Return the (x, y) coordinate for the center point of the cell that contains the specified text.  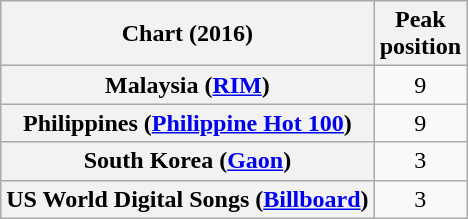
Malaysia (RIM) (188, 85)
Peakposition (420, 34)
Philippines (Philippine Hot 100) (188, 123)
US World Digital Songs (Billboard) (188, 199)
South Korea (Gaon) (188, 161)
Chart (2016) (188, 34)
